Return the (x, y) coordinate for the center point of the cell that contains the specified text.  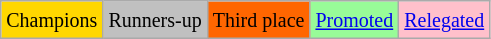
Promoted (354, 20)
Champions (52, 20)
Runners-up (155, 20)
Relegated (444, 20)
Third place (258, 20)
